Determine the (X, Y) coordinate at the center of the cell enclosing the given text.  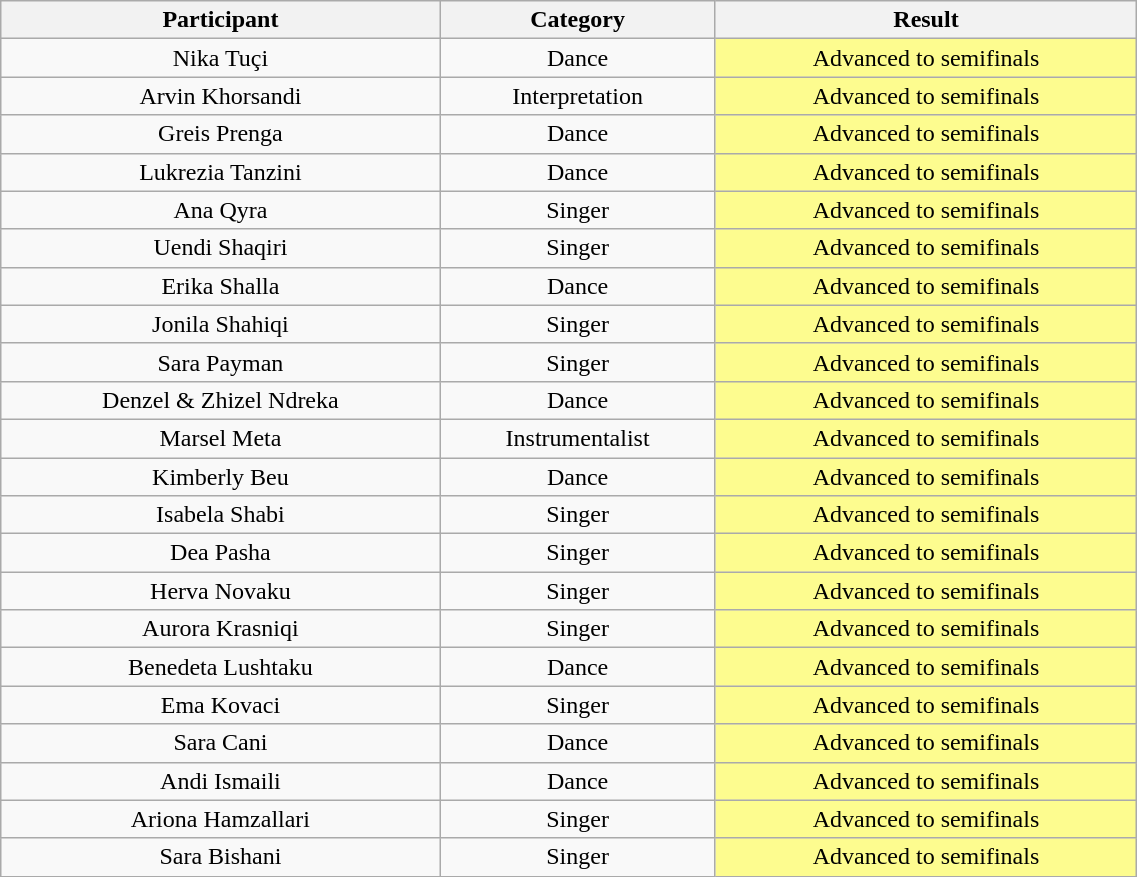
Instrumentalist (578, 438)
Sara Cani (220, 743)
Sara Bishani (220, 857)
Denzel & Zhizel Ndreka (220, 400)
Kimberly Beu (220, 477)
Ana Qyra (220, 210)
Lukrezia Tanzini (220, 172)
Sara Payman (220, 362)
Ariona Hamzallari (220, 819)
Category (578, 20)
Jonila Shahiqi (220, 324)
Participant (220, 20)
Erika Shalla (220, 286)
Marsel Meta (220, 438)
Nika Tuçi (220, 58)
Isabela Shabi (220, 515)
Result (926, 20)
Dea Pasha (220, 553)
Uendi Shaqiri (220, 248)
Aurora Krasniqi (220, 629)
Interpretation (578, 96)
Greis Prenga (220, 134)
Herva Novaku (220, 591)
Ema Kovaci (220, 705)
Andi Ismaili (220, 781)
Benedeta Lushtaku (220, 667)
Arvin Khorsandi (220, 96)
